Capture the cell that displays the provided text and extract its [X, Y] central coordinate. 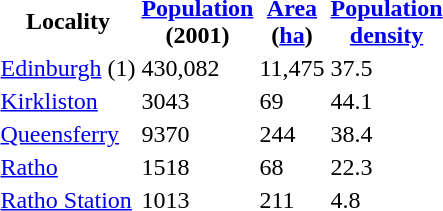
68 [292, 167]
1518 [198, 167]
430,082 [198, 68]
3043 [198, 101]
11,475 [292, 68]
69 [292, 101]
9370 [198, 134]
244 [292, 134]
